Determine the [X, Y] coordinate at the center of the cell enclosing the given text.  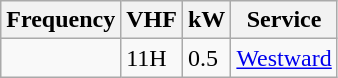
11H [152, 58]
Frequency [61, 20]
Westward [284, 58]
0.5 [206, 58]
kW [206, 20]
VHF [152, 20]
Service [284, 20]
